Find where the given text appears and provide that cell's center as (X, Y) coordinate. 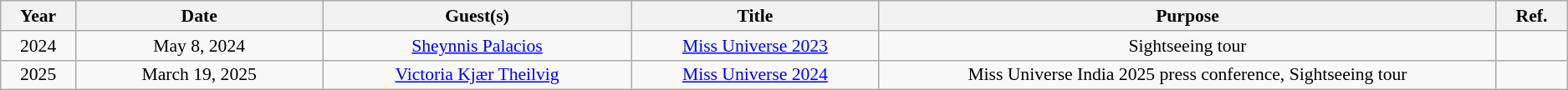
March 19, 2025 (199, 75)
Miss Universe 2024 (754, 75)
Miss Universe 2023 (754, 46)
Sheynnis Palacios (477, 46)
Miss Universe India 2025 press conference, Sightseeing tour (1187, 75)
Year (38, 16)
Ref. (1531, 16)
Guest(s) (477, 16)
Purpose (1187, 16)
May 8, 2024 (199, 46)
Date (199, 16)
Sightseeing tour (1187, 46)
Victoria Kjær Theilvig (477, 75)
2024 (38, 46)
Title (754, 16)
2025 (38, 75)
